Identify which cell holds the provided text, then report its (X, Y) central coordinate. 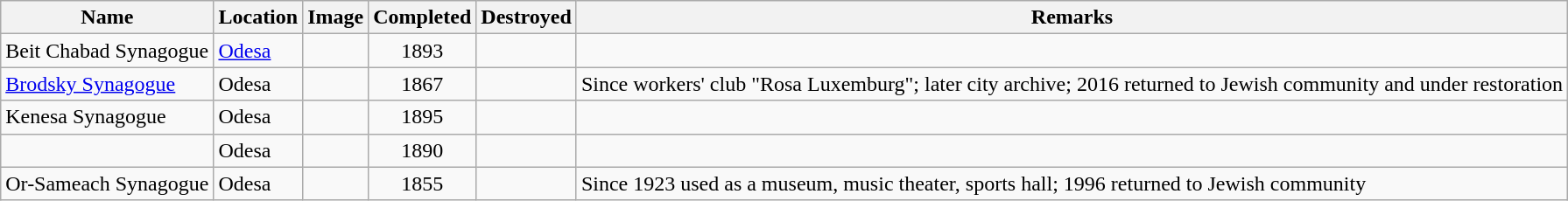
1893 (422, 51)
Destroyed (527, 17)
1895 (422, 117)
Beit Chabad Synagogue (107, 51)
Brodsky Synagogue (107, 84)
Since workers' club "Rosa Luxemburg"; later city archive; 2016 returned to Jewish community and under restoration (1072, 84)
Since 1923 used as a museum, music theater, sports hall; 1996 returned to Jewish community (1072, 184)
Location (258, 17)
Name (107, 17)
1890 (422, 150)
Image (336, 17)
1855 (422, 184)
Completed (422, 17)
Kenesa Synagogue (107, 117)
1867 (422, 84)
Remarks (1072, 17)
Or-Sameach Synagogue (107, 184)
